From the cell containing the given text, extract its center point as (x, y) coordinate. 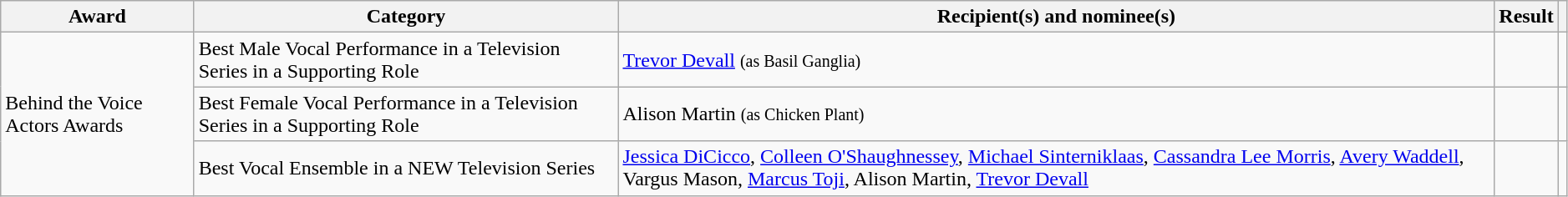
Category (406, 17)
Alison Martin (as Chicken Plant) (1056, 114)
Recipient(s) and nominee(s) (1056, 17)
Award (97, 17)
Behind the Voice Actors Awards (97, 114)
Best Male Vocal Performance in a Television Series in a Supporting Role (406, 60)
Best Female Vocal Performance in a Television Series in a Supporting Role (406, 114)
Result (1526, 17)
Best Vocal Ensemble in a NEW Television Series (406, 169)
Trevor Devall (as Basil Ganglia) (1056, 60)
